Return (X, Y) of the center of cell containing provided text 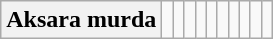
Aksara murda (82, 20)
